Capture the cell that displays the provided text and extract its (X, Y) central coordinate. 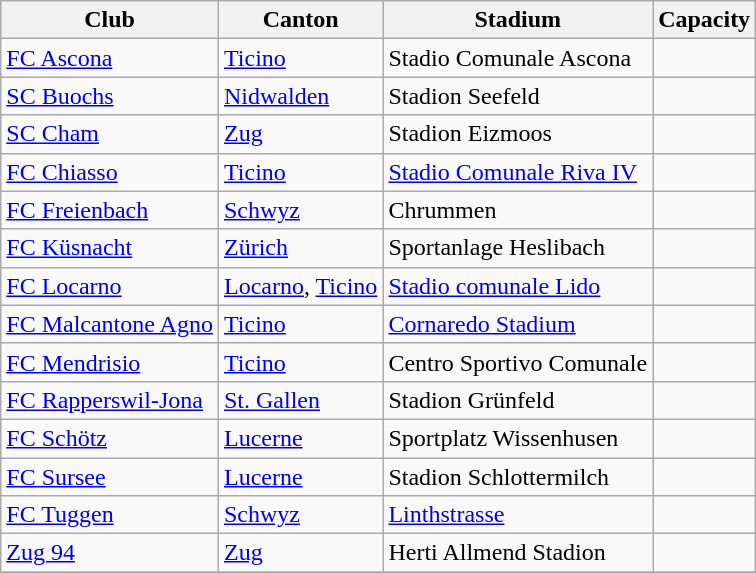
SC Buochs (110, 96)
FC Rapperswil-Jona (110, 400)
Locarno, Ticino (300, 286)
Herti Allmend Stadion (518, 553)
FC Mendrisio (110, 362)
FC Locarno (110, 286)
FC Freienbach (110, 210)
Stadio Comunale Riva IV (518, 172)
FC Chiasso (110, 172)
Capacity (704, 20)
Stadion Schlottermilch (518, 477)
FC Tuggen (110, 515)
Zürich (300, 248)
Stadio comunale Lido (518, 286)
FC Küsnacht (110, 248)
Club (110, 20)
FC Ascona (110, 58)
Centro Sportivo Comunale (518, 362)
St. Gallen (300, 400)
Stadium (518, 20)
Stadion Eizmoos (518, 134)
Linthstrasse (518, 515)
Sportanlage Heslibach (518, 248)
Cornaredo Stadium (518, 324)
Nidwalden (300, 96)
SC Cham (110, 134)
Sportplatz Wissenhusen (518, 438)
Zug 94 (110, 553)
FC Schötz (110, 438)
Stadion Grünfeld (518, 400)
Canton (300, 20)
Stadio Comunale Ascona (518, 58)
Chrummen (518, 210)
FC Sursee (110, 477)
FC Malcantone Agno (110, 324)
Stadion Seefeld (518, 96)
